Determine the (x, y) coordinate at the center of the cell enclosing the given text.  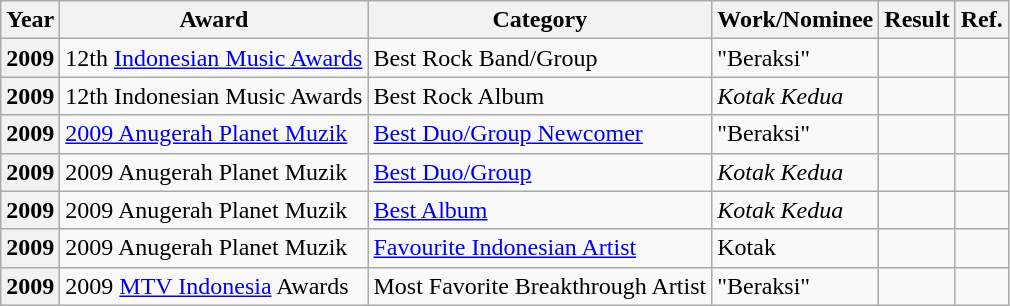
Kotak (796, 248)
Best Duo/Group Newcomer (540, 134)
Ref. (982, 20)
Work/Nominee (796, 20)
Result (917, 20)
Year (30, 20)
Best Rock Band/Group (540, 58)
Best Album (540, 210)
Award (214, 20)
Most Favorite Breakthrough Artist (540, 286)
Best Rock Album (540, 96)
Favourite Indonesian Artist (540, 248)
2009 MTV Indonesia Awards (214, 286)
Best Duo/Group (540, 172)
Category (540, 20)
